Extract the [X, Y] coordinate from the center of the cell holding the provided text.  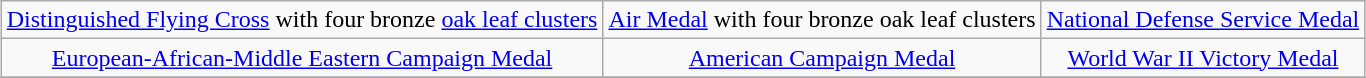
American Campaign Medal [822, 58]
Air Medal with four bronze oak leaf clusters [822, 20]
Distinguished Flying Cross with four bronze oak leaf clusters [302, 20]
National Defense Service Medal [1203, 20]
European-African-Middle Eastern Campaign Medal [302, 58]
World War II Victory Medal [1203, 58]
